Find where the given text appears and provide that cell's center as [X, Y] coordinate. 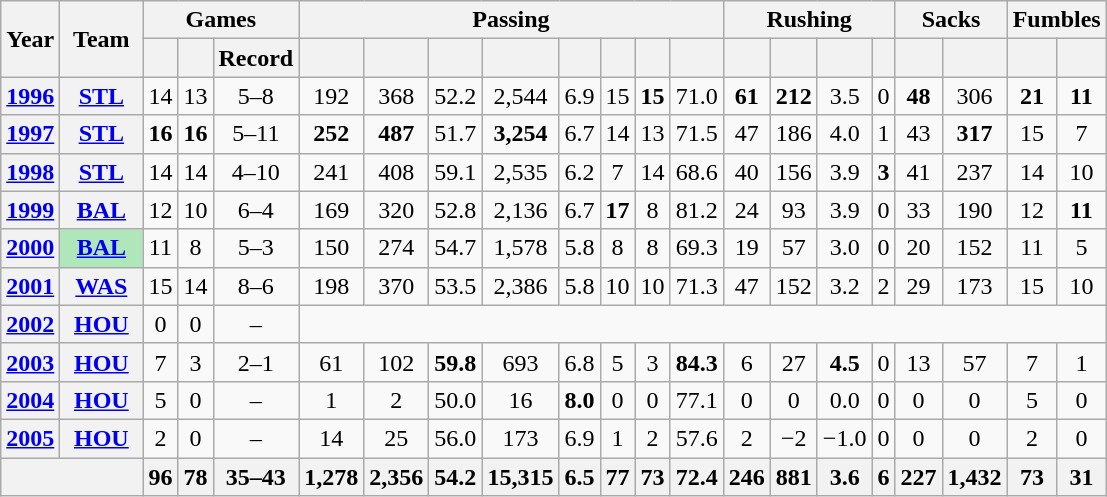
WAS [102, 286]
370 [396, 286]
72.4 [696, 477]
227 [918, 477]
2,136 [520, 210]
77.1 [696, 400]
8.0 [580, 400]
3.2 [844, 286]
20 [918, 248]
17 [618, 210]
6–4 [256, 210]
56.0 [456, 438]
198 [332, 286]
1,278 [332, 477]
−2 [794, 438]
102 [396, 362]
2,535 [520, 172]
274 [396, 248]
Team [102, 39]
Sacks [951, 20]
48 [918, 96]
21 [1032, 96]
3.5 [844, 96]
71.3 [696, 286]
1997 [30, 134]
2–1 [256, 362]
71.5 [696, 134]
78 [196, 477]
317 [974, 134]
5–3 [256, 248]
59.8 [456, 362]
212 [794, 96]
190 [974, 210]
15,315 [520, 477]
19 [746, 248]
2004 [30, 400]
186 [794, 134]
4–10 [256, 172]
29 [918, 286]
306 [974, 96]
693 [520, 362]
31 [1082, 477]
4.0 [844, 134]
57.6 [696, 438]
59.1 [456, 172]
51.7 [456, 134]
1998 [30, 172]
69.3 [696, 248]
68.6 [696, 172]
24 [746, 210]
Games [221, 20]
96 [160, 477]
150 [332, 248]
2,386 [520, 286]
5–11 [256, 134]
408 [396, 172]
2001 [30, 286]
6.2 [580, 172]
3.6 [844, 477]
54.7 [456, 248]
Record [256, 58]
4.5 [844, 362]
3,254 [520, 134]
40 [746, 172]
487 [396, 134]
2,544 [520, 96]
1996 [30, 96]
368 [396, 96]
5–8 [256, 96]
1999 [30, 210]
81.2 [696, 210]
93 [794, 210]
1,578 [520, 248]
320 [396, 210]
1,432 [974, 477]
41 [918, 172]
6.5 [580, 477]
54.2 [456, 477]
2,356 [396, 477]
33 [918, 210]
Rushing [809, 20]
881 [794, 477]
241 [332, 172]
−1.0 [844, 438]
27 [794, 362]
246 [746, 477]
25 [396, 438]
2002 [30, 324]
52.2 [456, 96]
77 [618, 477]
53.5 [456, 286]
156 [794, 172]
252 [332, 134]
0.0 [844, 400]
71.0 [696, 96]
169 [332, 210]
2000 [30, 248]
35–43 [256, 477]
2003 [30, 362]
6.8 [580, 362]
2005 [30, 438]
84.3 [696, 362]
Year [30, 39]
192 [332, 96]
237 [974, 172]
50.0 [456, 400]
52.8 [456, 210]
Fumbles [1056, 20]
8–6 [256, 286]
43 [918, 134]
Passing [511, 20]
3.0 [844, 248]
